Output the (X, Y) coordinate of the center of the cell containing the given text.  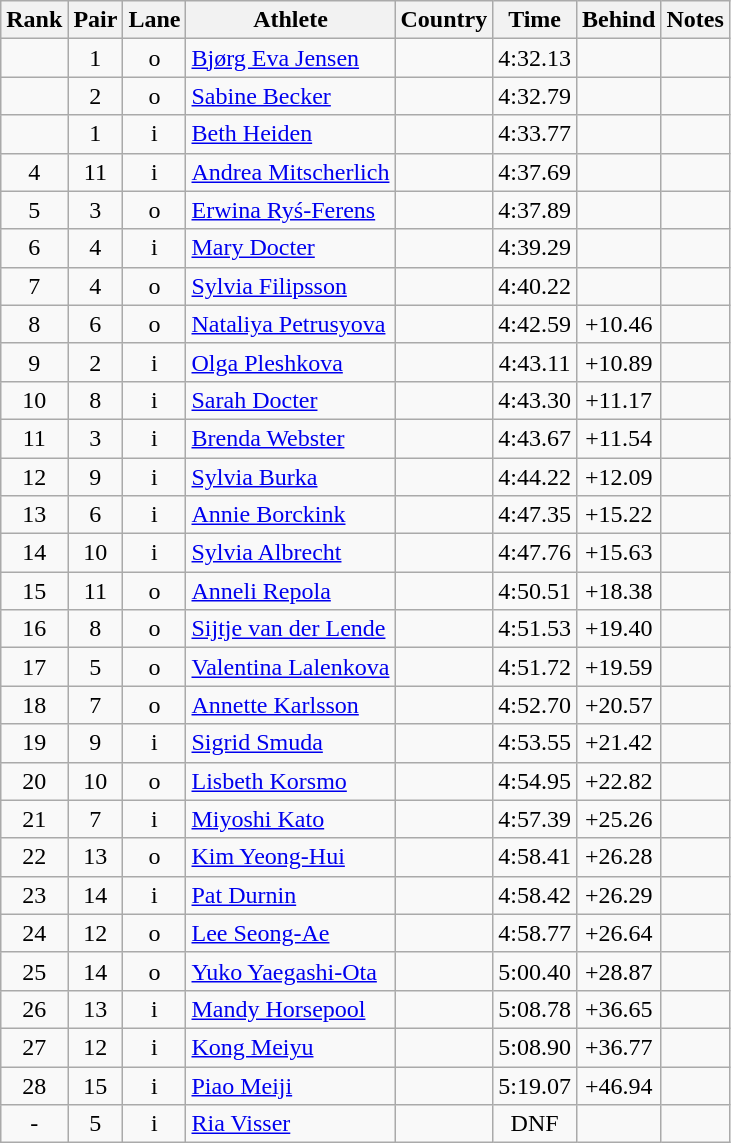
+28.87 (618, 971)
Sylvia Burka (290, 477)
+10.46 (618, 324)
4:58.77 (535, 933)
Kong Meiyu (290, 1047)
Kim Yeong-Hui (290, 857)
+20.57 (618, 705)
Olga Pleshkova (290, 362)
+36.65 (618, 1009)
28 (34, 1085)
Athlete (290, 20)
+26.29 (618, 895)
+25.26 (618, 819)
16 (34, 629)
17 (34, 667)
5:19.07 (535, 1085)
Country (444, 20)
Sylvia Albrecht (290, 553)
Anneli Repola (290, 591)
Time (535, 20)
+12.09 (618, 477)
Sigrid Smuda (290, 743)
4:43.67 (535, 438)
4:32.13 (535, 58)
4:51.53 (535, 629)
+11.54 (618, 438)
4:47.76 (535, 553)
4:40.22 (535, 286)
4:58.41 (535, 857)
Sylvia Filipsson (290, 286)
21 (34, 819)
Mandy Horsepool (290, 1009)
4:37.69 (535, 172)
Annie Borckink (290, 515)
- (34, 1124)
4:39.29 (535, 248)
+26.28 (618, 857)
+10.89 (618, 362)
4:42.59 (535, 324)
+21.42 (618, 743)
5:00.40 (535, 971)
+18.38 (618, 591)
Miyoshi Kato (290, 819)
5:08.78 (535, 1009)
4:52.70 (535, 705)
Beth Heiden (290, 134)
23 (34, 895)
22 (34, 857)
Brenda Webster (290, 438)
4:54.95 (535, 781)
Sarah Docter (290, 400)
Pat Durnin (290, 895)
Erwina Ryś-Ferens (290, 210)
4:58.42 (535, 895)
Lisbeth Korsmo (290, 781)
+19.40 (618, 629)
+15.63 (618, 553)
4:51.72 (535, 667)
+36.77 (618, 1047)
Sabine Becker (290, 96)
4:47.35 (535, 515)
19 (34, 743)
25 (34, 971)
Nataliya Petrusyova (290, 324)
4:32.79 (535, 96)
4:43.11 (535, 362)
Piao Meiji (290, 1085)
Lee Seong-Ae (290, 933)
5:08.90 (535, 1047)
4:37.89 (535, 210)
Rank (34, 20)
+22.82 (618, 781)
20 (34, 781)
+15.22 (618, 515)
Mary Docter (290, 248)
+26.64 (618, 933)
27 (34, 1047)
Annette Karlsson (290, 705)
Bjørg Eva Jensen (290, 58)
4:43.30 (535, 400)
4:44.22 (535, 477)
24 (34, 933)
+11.17 (618, 400)
+46.94 (618, 1085)
Andrea Mitscherlich (290, 172)
Valentina Lalenkova (290, 667)
Pair (96, 20)
Notes (695, 20)
4:53.55 (535, 743)
Ria Visser (290, 1124)
Behind (618, 20)
Yuko Yaegashi-Ota (290, 971)
4:50.51 (535, 591)
Sijtje van der Lende (290, 629)
4:57.39 (535, 819)
26 (34, 1009)
4:33.77 (535, 134)
18 (34, 705)
DNF (535, 1124)
+19.59 (618, 667)
Lane (154, 20)
